Provide the (X, Y) coordinate of the cell's center where the given text is located.  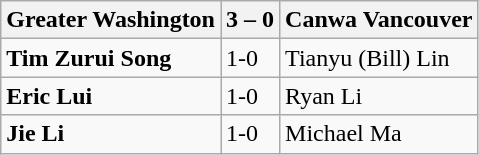
3 – 0 (250, 20)
Tianyu (Bill) Lin (379, 58)
Eric Lui (111, 96)
Michael Ma (379, 134)
Ryan Li (379, 96)
Tim Zurui Song (111, 58)
Greater Washington (111, 20)
Jie Li (111, 134)
Canwa Vancouver (379, 20)
